From the cell containing the given text, extract its center point as (X, Y) coordinate. 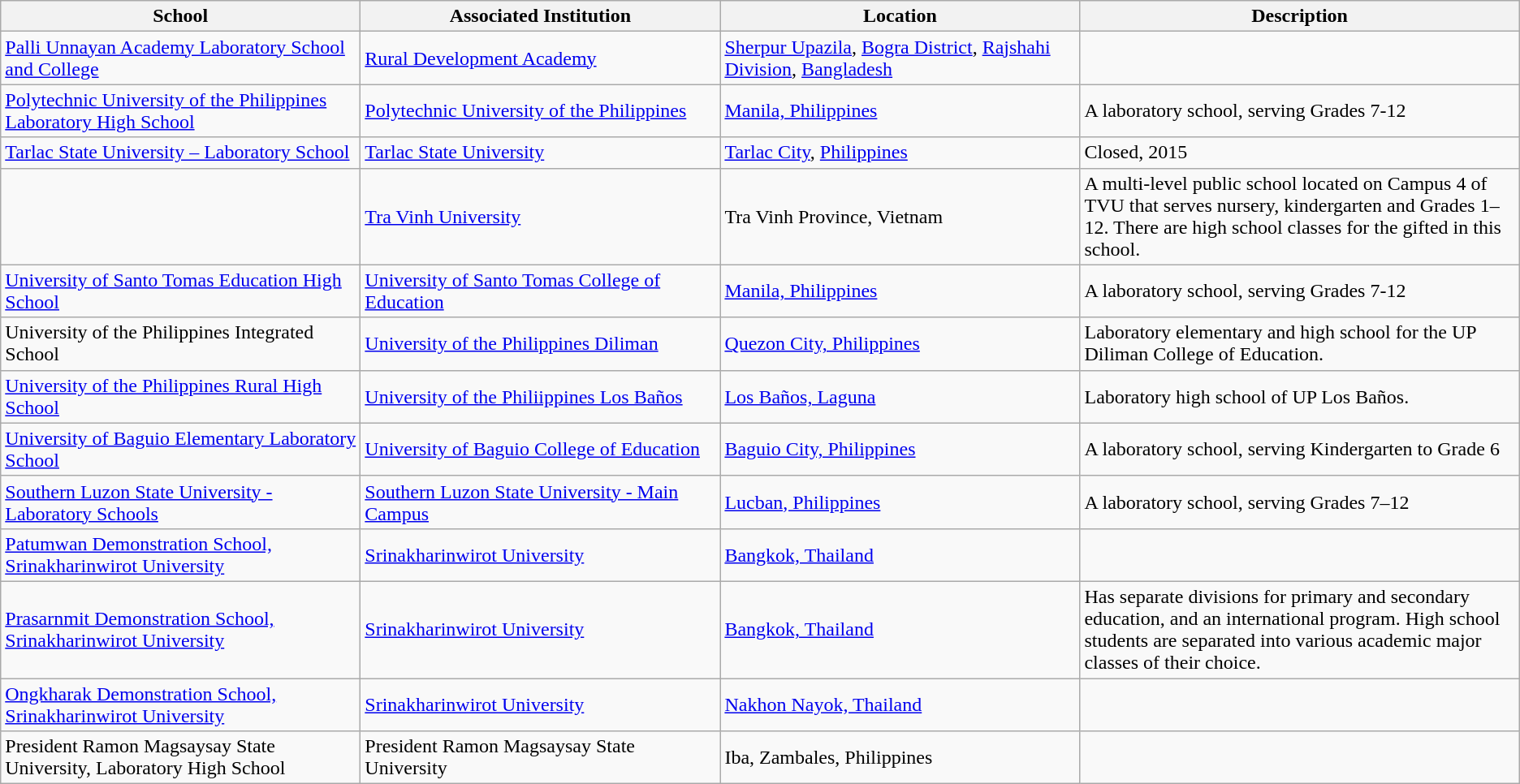
President Ramon Magsaysay State University (541, 758)
Palli Unnayan Academy Laboratory School and College (180, 58)
Iba, Zambales, Philippines (900, 758)
Laboratory high school of UP Los Baños. (1299, 396)
Ongkharak Demonstration School, Srinakharinwirot University (180, 704)
University of Baguio College of Education (541, 450)
Polytechnic University of the Philippines Laboratory High School (180, 110)
Associated Institution (541, 16)
Location (900, 16)
Rural Development Academy (541, 58)
University of Baguio Elementary Laboratory School (180, 450)
Tarlac State University – Laboratory School (180, 153)
Sherpur Upazila, Bogra District, Rajshahi Division, Bangladesh (900, 58)
A laboratory school, serving Kindergarten to Grade 6 (1299, 450)
University of Santo Tomas Education High School (180, 291)
Closed, 2015 (1299, 153)
Nakhon Nayok, Thailand (900, 704)
University of Santo Tomas College of Education (541, 291)
Patumwan Demonstration School, Srinakharinwirot University (180, 555)
Southern Luzon State University - Laboratory Schools (180, 502)
Baguio City, Philippines (900, 450)
University of the Philiippines Los Baños (541, 396)
Description (1299, 16)
Tra Vinh Province, Vietnam (900, 216)
Southern Luzon State University - Main Campus (541, 502)
Tra Vinh University (541, 216)
Laboratory elementary and high school for the UP Diliman College of Education. (1299, 344)
Los Baños, Laguna (900, 396)
University of the Philippines Rural High School (180, 396)
Lucban, Philippines (900, 502)
Prasarnmit Demonstration School, Srinakharinwirot University (180, 630)
University of the Philippines Integrated School (180, 344)
School (180, 16)
Tarlac State University (541, 153)
University of the Philippines Diliman (541, 344)
President Ramon Magsaysay State University, Laboratory High School (180, 758)
Quezon City, Philippines (900, 344)
Tarlac City, Philippines (900, 153)
A laboratory school, serving Grades 7–12 (1299, 502)
Polytechnic University of the Philippines (541, 110)
